Locate the cell with the specified text and output its [x, y] center coordinate. 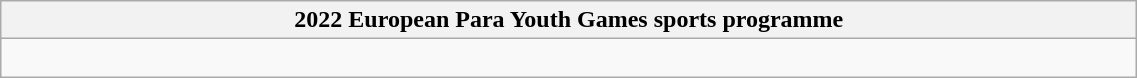
2022 European Para Youth Games sports programme [569, 20]
